Identify which cell holds the provided text, then report its [x, y] central coordinate. 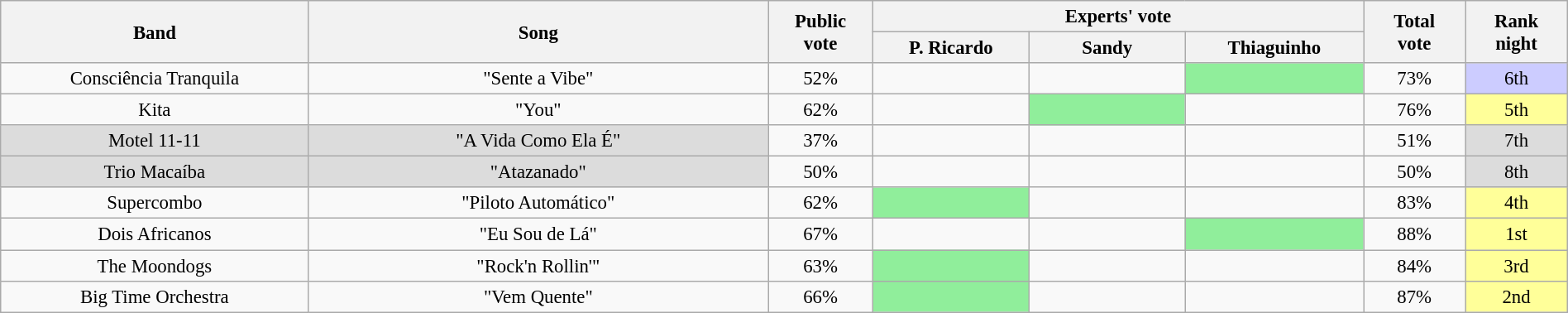
76% [1414, 110]
Motel 11-11 [155, 141]
66% [820, 296]
Big Time Orchestra [155, 296]
Song [538, 31]
4th [1517, 203]
5th [1517, 110]
The Moondogs [155, 266]
3rd [1517, 266]
"You" [538, 110]
Supercombo [155, 203]
Dois Africanos [155, 234]
63% [820, 266]
Sandy [1107, 48]
73% [1414, 79]
"Sente a Vibe" [538, 79]
88% [1414, 234]
2nd [1517, 296]
7th [1517, 141]
"Rock'n Rollin'" [538, 266]
"Piloto Automático" [538, 203]
"Eu Sou de Lá" [538, 234]
Kita [155, 110]
"Vem Quente" [538, 296]
Band [155, 31]
52% [820, 79]
84% [1414, 266]
Consciência Tranquila [155, 79]
Experts' vote [1118, 17]
"A Vida Como Ela É" [538, 141]
87% [1414, 296]
67% [820, 234]
Thiaguinho [1274, 48]
51% [1414, 141]
Trio Macaíba [155, 172]
Publicvote [820, 31]
Ranknight [1517, 31]
P. Ricardo [951, 48]
1st [1517, 234]
"Atazanado" [538, 172]
8th [1517, 172]
37% [820, 141]
83% [1414, 203]
6th [1517, 79]
Totalvote [1414, 31]
